Return (x, y) of the center of cell containing provided text 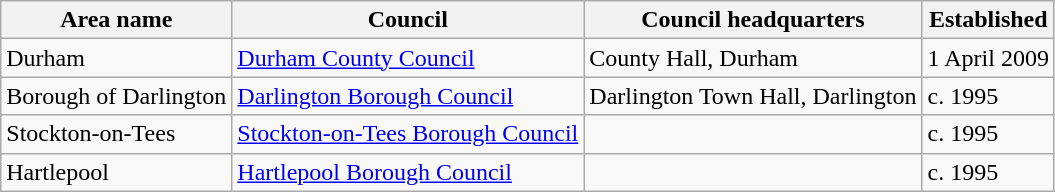
Council (408, 20)
County Hall, Durham (753, 58)
Durham (116, 58)
1 April 2009 (988, 58)
Darlington Town Hall, Darlington (753, 96)
Durham County Council (408, 58)
Hartlepool Borough Council (408, 172)
Darlington Borough Council (408, 96)
Stockton-on-Tees (116, 134)
Borough of Darlington (116, 96)
Stockton-on-Tees Borough Council (408, 134)
Established (988, 20)
Hartlepool (116, 172)
Council headquarters (753, 20)
Area name (116, 20)
